From the cell containing the given text, extract its center point as (X, Y) coordinate. 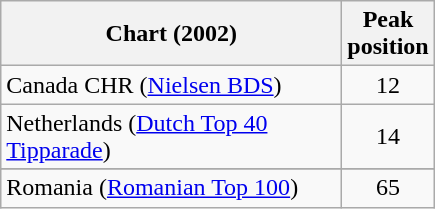
Chart (2002) (172, 34)
Romania (Romanian Top 100) (172, 188)
Peakposition (388, 34)
Netherlands (Dutch Top 40 Tipparade) (172, 136)
14 (388, 136)
12 (388, 85)
65 (388, 188)
Canada CHR (Nielsen BDS) (172, 85)
